Find where the given text appears and provide that cell's center as [X, Y] coordinate. 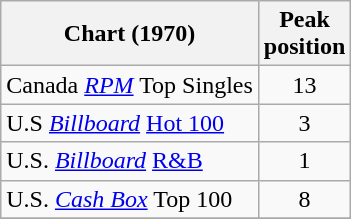
U.S Billboard Hot 100 [130, 123]
3 [304, 123]
Peakposition [304, 34]
1 [304, 161]
U.S. Cash Box Top 100 [130, 199]
8 [304, 199]
U.S. Billboard R&B [130, 161]
Chart (1970) [130, 34]
13 [304, 85]
Canada RPM Top Singles [130, 85]
